Scan for the cell matching the given text and deliver its [X, Y] coordinate at center. 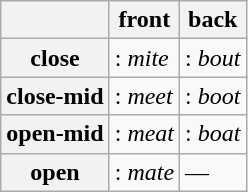
: mite [144, 58]
: meat [144, 134]
close [55, 58]
: boot [213, 96]
: boat [213, 134]
open-mid [55, 134]
: bout [213, 58]
open [55, 172]
front [144, 20]
back [213, 20]
— [213, 172]
: mate [144, 172]
close-mid [55, 96]
: meet [144, 96]
